For the text-containing cell, return its midpoint in [X, Y] coordinate format. 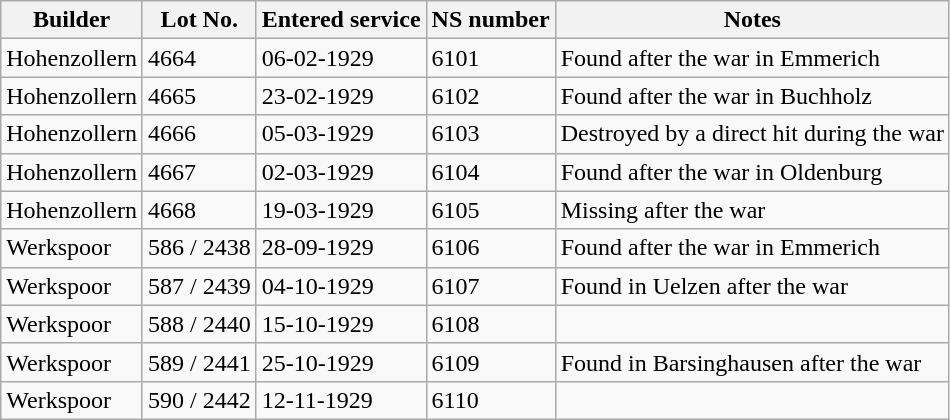
6102 [490, 96]
Found in Uelzen after the war [752, 286]
6105 [490, 210]
Found after the war in Oldenburg [752, 172]
4666 [199, 134]
4664 [199, 58]
28-09-1929 [341, 248]
Lot No. [199, 20]
588 / 2440 [199, 324]
590 / 2442 [199, 400]
Entered service [341, 20]
589 / 2441 [199, 362]
6108 [490, 324]
Builder [72, 20]
6104 [490, 172]
586 / 2438 [199, 248]
Notes [752, 20]
25-10-1929 [341, 362]
587 / 2439 [199, 286]
4668 [199, 210]
6110 [490, 400]
12-11-1929 [341, 400]
02-03-1929 [341, 172]
4667 [199, 172]
05-03-1929 [341, 134]
4665 [199, 96]
Missing after the war [752, 210]
6101 [490, 58]
Destroyed by a direct hit during the war [752, 134]
04-10-1929 [341, 286]
06-02-1929 [341, 58]
15-10-1929 [341, 324]
19-03-1929 [341, 210]
6109 [490, 362]
NS number [490, 20]
6106 [490, 248]
Found after the war in Buchholz [752, 96]
6107 [490, 286]
6103 [490, 134]
Found in Barsinghausen after the war [752, 362]
23-02-1929 [341, 96]
